Locate the cell with the specified text and output its (x, y) center coordinate. 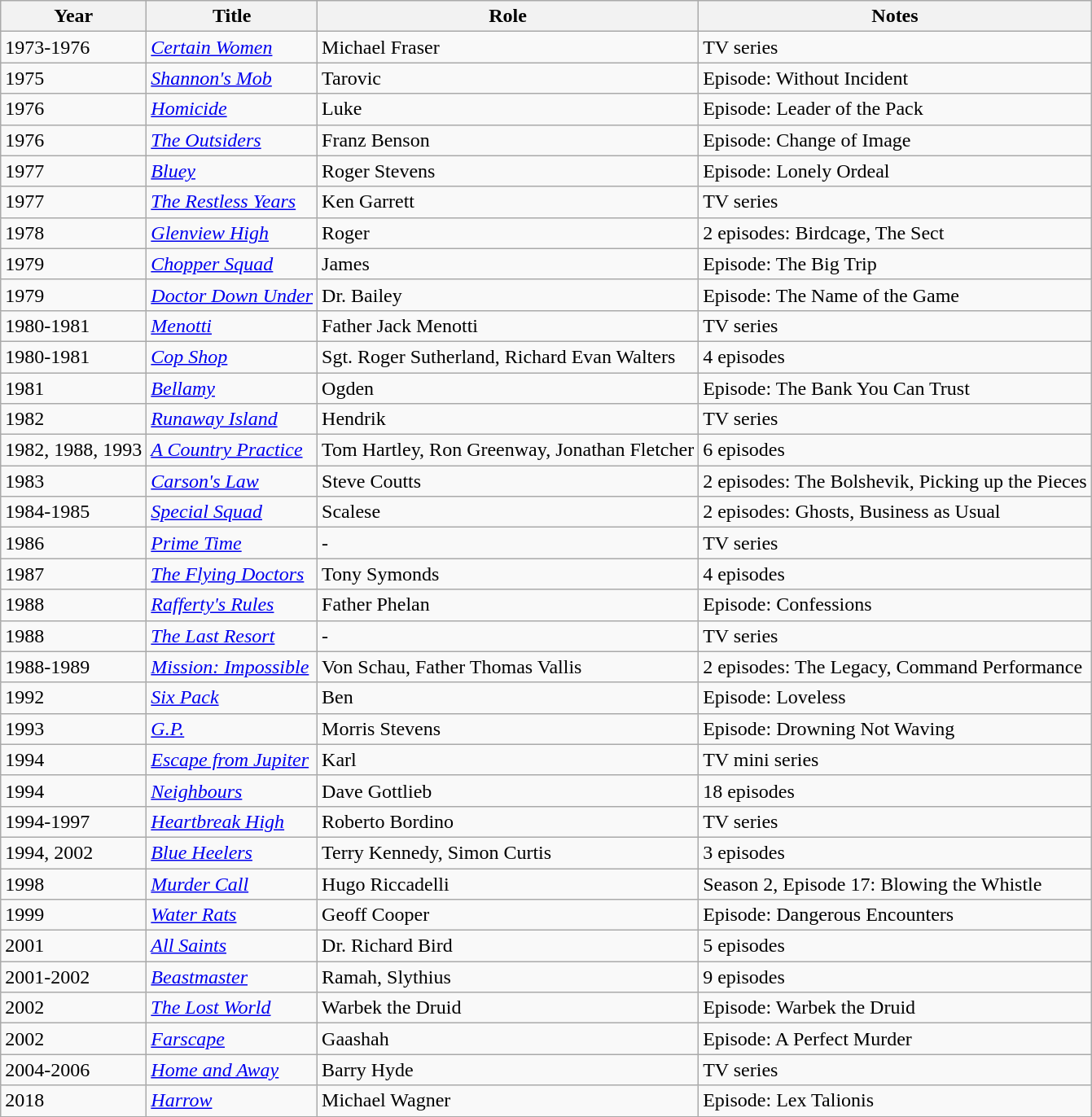
Blue Heelers (232, 852)
G.P. (232, 729)
The Restless Years (232, 202)
A Country Practice (232, 450)
6 episodes (896, 450)
Hugo Riccadelli (508, 883)
Cop Shop (232, 357)
Michael Wagner (508, 1101)
The Lost World (232, 1008)
Ramah, Slythius (508, 977)
Episode: Confessions (896, 605)
Shannon's Mob (232, 78)
1984-1985 (73, 512)
Episode: The Bank You Can Trust (896, 388)
Gaashah (508, 1039)
Doctor Down Under (232, 295)
2 episodes: The Legacy, Command Performance (896, 667)
Episode: A Perfect Murder (896, 1039)
1992 (73, 698)
All Saints (232, 946)
1994-1997 (73, 821)
Tom Hartley, Ron Greenway, Jonathan Fletcher (508, 450)
1993 (73, 729)
Farscape (232, 1039)
Chopper Squad (232, 264)
2 episodes: The Bolshevik, Picking up the Pieces (896, 481)
Year (73, 16)
Luke (508, 109)
Father Phelan (508, 605)
Season 2, Episode 17: Blowing the Whistle (896, 883)
Murder Call (232, 883)
1994, 2002 (73, 852)
Episode: Without Incident (896, 78)
Beastmaster (232, 977)
Harrow (232, 1101)
Ken Garrett (508, 202)
Role (508, 16)
Geoff Cooper (508, 915)
Tarovic (508, 78)
Bellamy (232, 388)
Warbek the Druid (508, 1008)
1973-1976 (73, 47)
Steve Coutts (508, 481)
Neighbours (232, 791)
1981 (73, 388)
Runaway Island (232, 419)
Glenview High (232, 233)
James (508, 264)
Episode: Leader of the Pack (896, 109)
TV mini series (896, 760)
1983 (73, 481)
The Last Resort (232, 636)
2001-2002 (73, 977)
2004-2006 (73, 1070)
Heartbreak High (232, 821)
Escape from Jupiter (232, 760)
Home and Away (232, 1070)
Notes (896, 16)
Special Squad (232, 512)
Homicide (232, 109)
Episode: The Big Trip (896, 264)
Episode: Lonely Ordeal (896, 171)
Menotti (232, 326)
1982, 1988, 1993 (73, 450)
Father Jack Menotti (508, 326)
Terry Kennedy, Simon Curtis (508, 852)
Episode: Lex Talionis (896, 1101)
9 episodes (896, 977)
Ben (508, 698)
5 episodes (896, 946)
Episode: Drowning Not Waving (896, 729)
Ogden (508, 388)
Roger (508, 233)
Prime Time (232, 543)
The Flying Doctors (232, 574)
2 episodes: Birdcage, The Sect (896, 233)
Six Pack (232, 698)
1998 (73, 883)
Dr. Bailey (508, 295)
2018 (73, 1101)
Episode: Loveless (896, 698)
Morris Stevens (508, 729)
18 episodes (896, 791)
1986 (73, 543)
Scalese (508, 512)
Dr. Richard Bird (508, 946)
1987 (73, 574)
Water Rats (232, 915)
1978 (73, 233)
Michael Fraser (508, 47)
Sgt. Roger Sutherland, Richard Evan Walters (508, 357)
Barry Hyde (508, 1070)
Carson's Law (232, 481)
Mission: Impossible (232, 667)
1999 (73, 915)
Hendrik (508, 419)
2 episodes: Ghosts, Business as Usual (896, 512)
Title (232, 16)
1982 (73, 419)
2001 (73, 946)
1988-1989 (73, 667)
Franz Benson (508, 140)
Roberto Bordino (508, 821)
Episode: The Name of the Game (896, 295)
Dave Gottlieb (508, 791)
Episode: Change of Image (896, 140)
Certain Women (232, 47)
Episode: Warbek the Druid (896, 1008)
Bluey (232, 171)
The Outsiders (232, 140)
3 episodes (896, 852)
Karl (508, 760)
1975 (73, 78)
Von Schau, Father Thomas Vallis (508, 667)
Tony Symonds (508, 574)
Episode: Dangerous Encounters (896, 915)
Rafferty's Rules (232, 605)
Roger Stevens (508, 171)
